Provide the [x, y] coordinate of the cell's center where the given text is located.  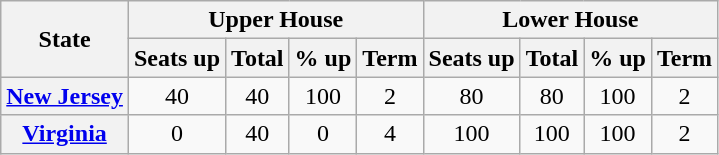
Lower House [570, 20]
4 [390, 134]
Virginia [65, 134]
New Jersey [65, 96]
Upper House [276, 20]
State [65, 39]
